Scan for the cell matching the given text and deliver its [x, y] coordinate at center. 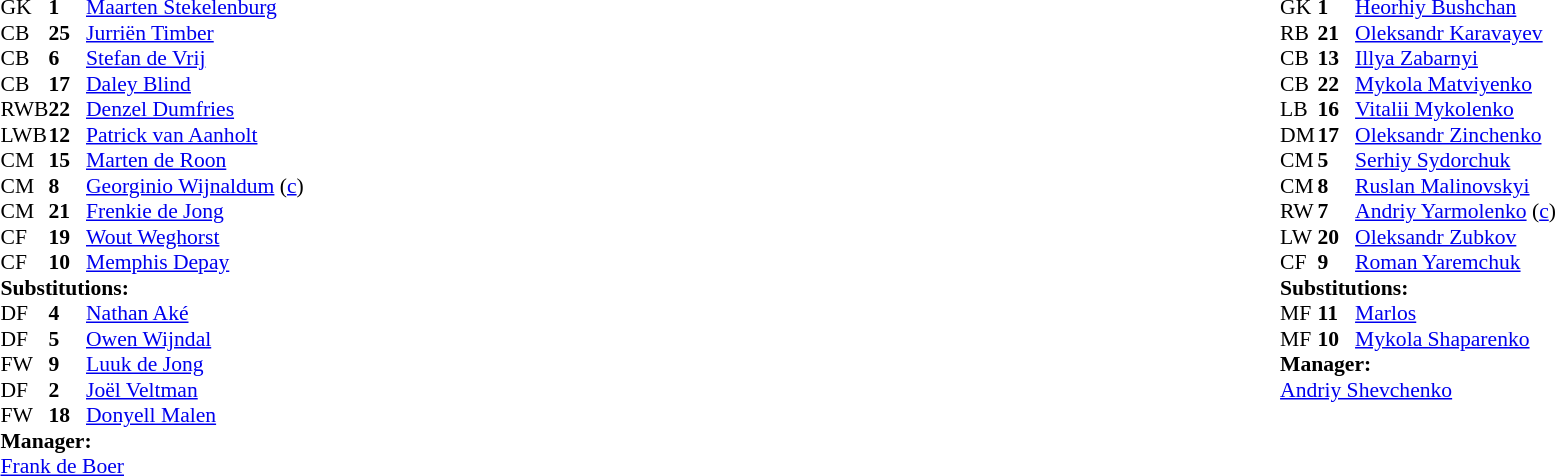
12 [67, 135]
Donyell Malen [195, 415]
Patrick van Aanholt [195, 135]
Georginio Wijnaldum (c) [195, 186]
LB [1299, 109]
25 [67, 33]
Daley Blind [195, 84]
20 [1337, 237]
6 [67, 59]
Manager: [152, 441]
Substitutions: [152, 288]
Memphis Depay [195, 263]
4 [67, 313]
RWB [24, 109]
Wout Weghorst [195, 237]
19 [67, 237]
DM [1299, 135]
11 [1337, 313]
RW [1299, 211]
RB [1299, 33]
16 [1337, 109]
LW [1299, 237]
15 [67, 161]
Owen Wijndal [195, 339]
Stefan de Vrij [195, 59]
LWB [24, 135]
Luuk de Jong [195, 365]
Denzel Dumfries [195, 109]
7 [1337, 211]
2 [67, 390]
Marten de Roon [195, 161]
13 [1337, 59]
Joël Veltman [195, 390]
18 [67, 415]
Frenkie de Jong [195, 211]
Nathan Aké [195, 313]
Jurriën Timber [195, 33]
